Detect which cell encompasses the target text, then output its (x, y) center coordinate. 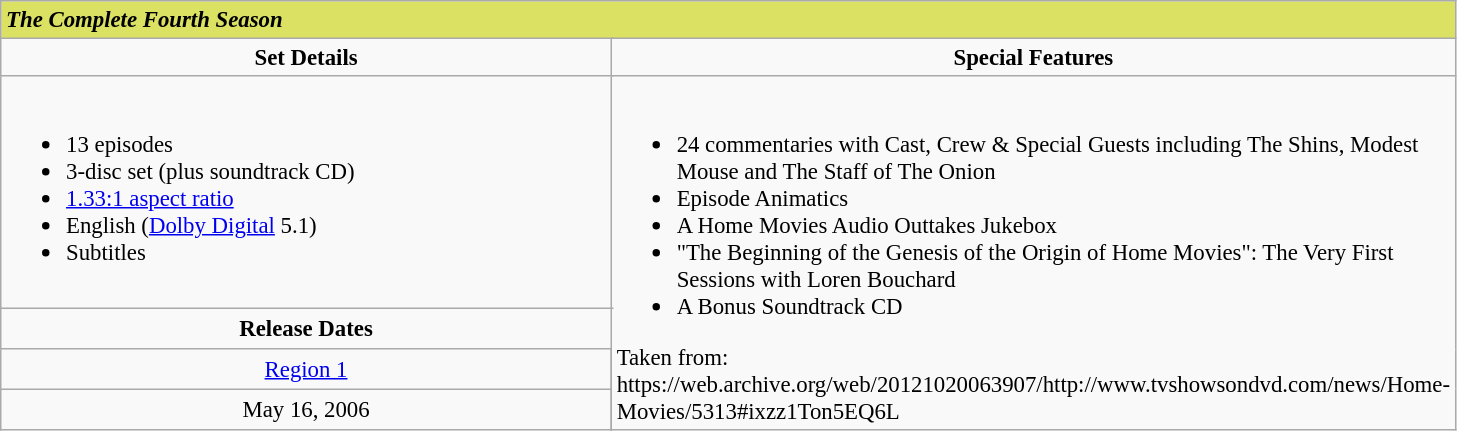
Region 1 (306, 369)
Release Dates (306, 329)
Special Features (1033, 58)
The Complete Fourth Season (728, 20)
May 16, 2006 (306, 409)
Set Details (306, 58)
13 episodes3-disc set (plus soundtrack CD)1.33:1 aspect ratioEnglish (Dolby Digital 5.1)Subtitles (306, 192)
